Locate the cell with the specified text and output its [X, Y] center coordinate. 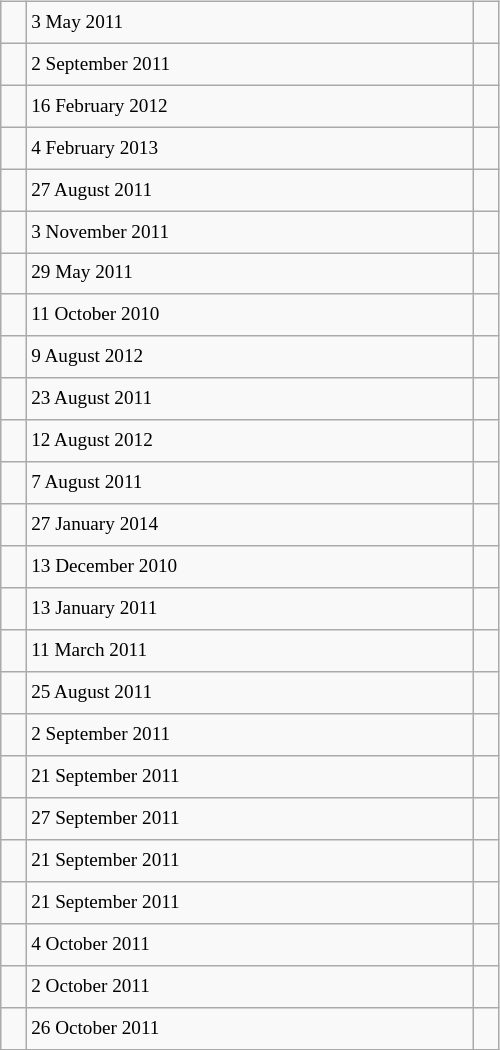
11 October 2010 [250, 315]
4 October 2011 [250, 944]
12 August 2012 [250, 441]
27 January 2014 [250, 525]
13 January 2011 [250, 609]
16 February 2012 [250, 106]
2 October 2011 [250, 986]
23 August 2011 [250, 399]
27 August 2011 [250, 190]
11 March 2011 [250, 651]
29 May 2011 [250, 274]
13 December 2010 [250, 567]
3 May 2011 [250, 22]
26 October 2011 [250, 1028]
25 August 2011 [250, 693]
9 August 2012 [250, 357]
7 August 2011 [250, 483]
3 November 2011 [250, 232]
4 February 2013 [250, 148]
27 September 2011 [250, 819]
